Output the [X, Y] coordinate of the center of the cell containing the given text.  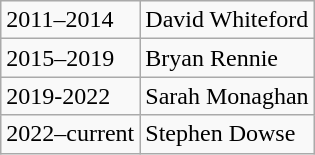
Stephen Dowse [227, 134]
2011–2014 [70, 20]
David Whiteford [227, 20]
Bryan Rennie [227, 58]
2022–current [70, 134]
2015–2019 [70, 58]
2019-2022 [70, 96]
Sarah Monaghan [227, 96]
